Extract the (X, Y) coordinate from the center of the cell holding the provided text.  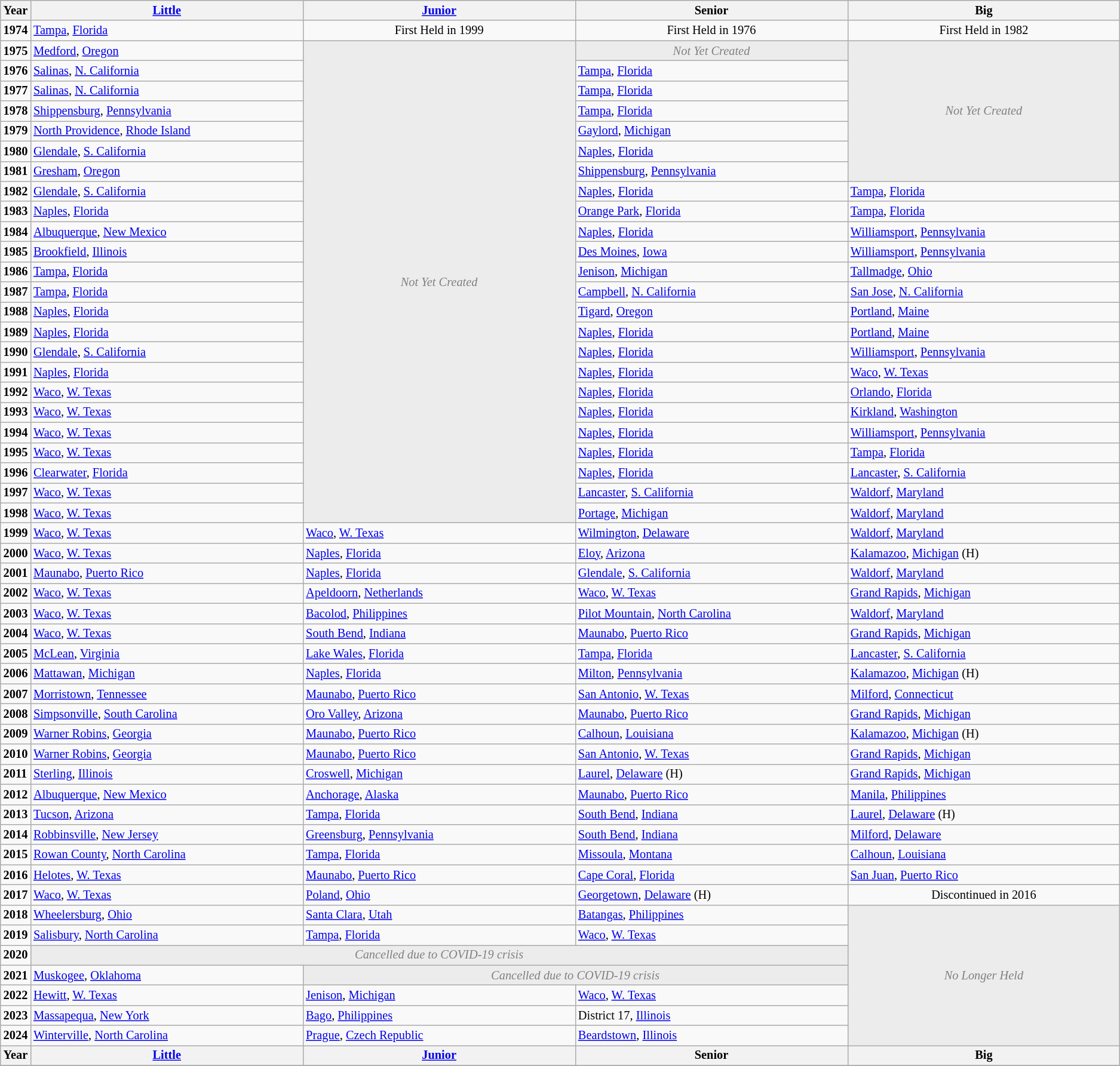
Prague, Czech Republic (439, 1036)
2010 (16, 754)
2024 (16, 1036)
1974 (16, 30)
Discontinued in 2016 (984, 895)
1985 (16, 251)
2022 (16, 996)
Muskogee, Oklahoma (167, 975)
2017 (16, 895)
1991 (16, 372)
Helotes, W. Texas (167, 875)
2001 (16, 573)
2003 (16, 613)
2016 (16, 875)
2013 (16, 815)
Bacolod, Philippines (439, 613)
2000 (16, 553)
2012 (16, 794)
Tucson, Arizona (167, 815)
Rowan County, North Carolina (167, 855)
Lake Wales, Florida (439, 653)
Orlando, Florida (984, 392)
Apeldoorn, Netherlands (439, 593)
1984 (16, 232)
2004 (16, 634)
Batangas, Philippines (711, 915)
Mattawan, Michigan (167, 674)
2020 (16, 955)
1978 (16, 111)
1986 (16, 272)
1993 (16, 412)
2023 (16, 1015)
Croswell, Michigan (439, 774)
Gaylord, Michigan (711, 131)
Wilmington, Delaware (711, 533)
Simpsonville, South Carolina (167, 714)
Winterville, North Carolina (167, 1036)
1999 (16, 533)
Orange Park, Florida (711, 211)
1996 (16, 472)
2002 (16, 593)
1994 (16, 432)
1989 (16, 332)
Morristown, Tennessee (167, 694)
Poland, Ohio (439, 895)
First Held in 1999 (439, 30)
1988 (16, 312)
1982 (16, 191)
1995 (16, 453)
2015 (16, 855)
First Held in 1982 (984, 30)
Medford, Oregon (167, 51)
San Juan, Puerto Rico (984, 875)
Tallmadge, Ohio (984, 272)
Gresham, Oregon (167, 171)
1990 (16, 352)
Kirkland, Washington (984, 412)
Des Moines, Iowa (711, 251)
Oro Valley, Arizona (439, 714)
Milford, Delaware (984, 834)
1975 (16, 51)
Wheelersburg, Ohio (167, 915)
Milford, Connecticut (984, 694)
McLean, Virginia (167, 653)
1976 (16, 70)
No Longer Held (984, 975)
1981 (16, 171)
1997 (16, 493)
2006 (16, 674)
Brookfield, Illinois (167, 251)
Santa Clara, Utah (439, 915)
San Jose, N. California (984, 292)
1987 (16, 292)
1998 (16, 513)
Beardstown, Illinois (711, 1036)
Clearwater, Florida (167, 472)
Manila, Philippines (984, 794)
Campbell, N. California (711, 292)
Portage, Michigan (711, 513)
2007 (16, 694)
2021 (16, 975)
2019 (16, 935)
District 17, Illinois (711, 1015)
Tigard, Oregon (711, 312)
Cape Coral, Florida (711, 875)
Greensburg, Pennsylvania (439, 834)
North Providence, Rhode Island (167, 131)
1983 (16, 211)
Salisbury, North Carolina (167, 935)
2005 (16, 653)
Bago, Philippines (439, 1015)
1992 (16, 392)
Massapequa, New York (167, 1015)
Hewitt, W. Texas (167, 996)
Anchorage, Alaska (439, 794)
2011 (16, 774)
First Held in 1976 (711, 30)
Milton, Pennsylvania (711, 674)
Missoula, Montana (711, 855)
Sterling, Illinois (167, 774)
Eloy, Arizona (711, 553)
2018 (16, 915)
Georgetown, Delaware (H) (711, 895)
2008 (16, 714)
2014 (16, 834)
1979 (16, 131)
Pilot Mountain, North Carolina (711, 613)
1977 (16, 91)
Robbinsville, New Jersey (167, 834)
1980 (16, 151)
2009 (16, 734)
